For the text-containing cell, return its midpoint in (X, Y) coordinate format. 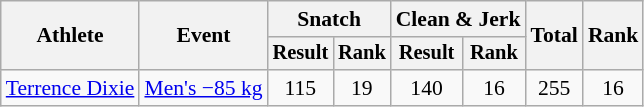
255 (554, 88)
Event (203, 36)
Snatch (330, 19)
115 (301, 88)
19 (362, 88)
140 (427, 88)
Men's −85 kg (203, 88)
Athlete (70, 36)
Clean & Jerk (458, 19)
Total (554, 36)
Terrence Dixie (70, 88)
